Identify which cell holds the provided text, then report its (X, Y) central coordinate. 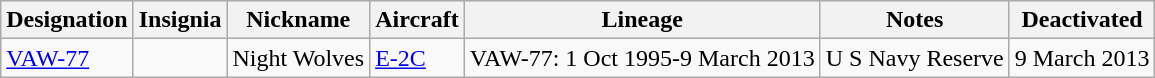
Designation (67, 20)
Notes (914, 20)
U S Navy Reserve (914, 58)
VAW-77: 1 Oct 1995-9 March 2013 (642, 58)
9 March 2013 (1082, 58)
Aircraft (418, 20)
Night Wolves (298, 58)
Insignia (180, 20)
VAW-77 (67, 58)
Nickname (298, 20)
E-2C (418, 58)
Lineage (642, 20)
Deactivated (1082, 20)
